Return (X, Y) of the center of cell containing provided text 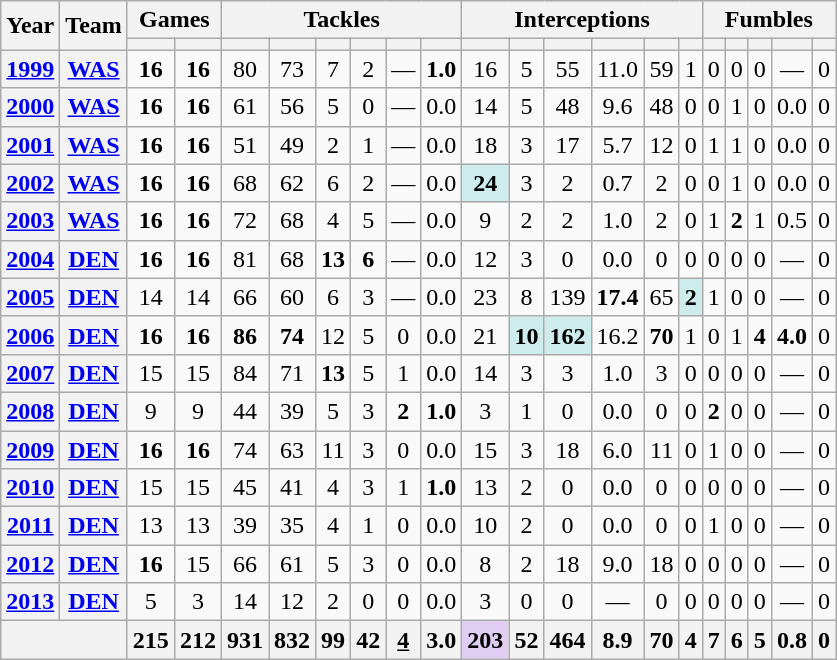
17.4 (618, 297)
2006 (30, 335)
81 (244, 259)
45 (244, 488)
464 (568, 640)
71 (292, 373)
60 (292, 297)
9.6 (618, 107)
52 (526, 640)
0.5 (792, 221)
9.0 (618, 564)
99 (334, 640)
2002 (30, 183)
49 (292, 145)
51 (244, 145)
2009 (30, 449)
212 (198, 640)
72 (244, 221)
0.8 (792, 640)
Fumbles (768, 20)
2012 (30, 564)
5.7 (618, 145)
2007 (30, 373)
55 (568, 69)
2000 (30, 107)
65 (662, 297)
3.0 (442, 640)
832 (292, 640)
Games (174, 20)
Interceptions (582, 20)
Tackles (341, 20)
2003 (30, 221)
80 (244, 69)
6.0 (618, 449)
203 (486, 640)
2005 (30, 297)
24 (486, 183)
2013 (30, 602)
16.2 (618, 335)
8.9 (618, 640)
Team (94, 26)
162 (568, 335)
62 (292, 183)
Year (30, 26)
2011 (30, 526)
84 (244, 373)
1999 (30, 69)
2004 (30, 259)
2001 (30, 145)
41 (292, 488)
17 (568, 145)
86 (244, 335)
42 (368, 640)
215 (150, 640)
44 (244, 411)
56 (292, 107)
2008 (30, 411)
63 (292, 449)
11.0 (618, 69)
2010 (30, 488)
0.7 (618, 183)
59 (662, 69)
35 (292, 526)
23 (486, 297)
4.0 (792, 335)
21 (486, 335)
931 (244, 640)
73 (292, 69)
139 (568, 297)
